Capture the cell that displays the provided text and extract its [x, y] central coordinate. 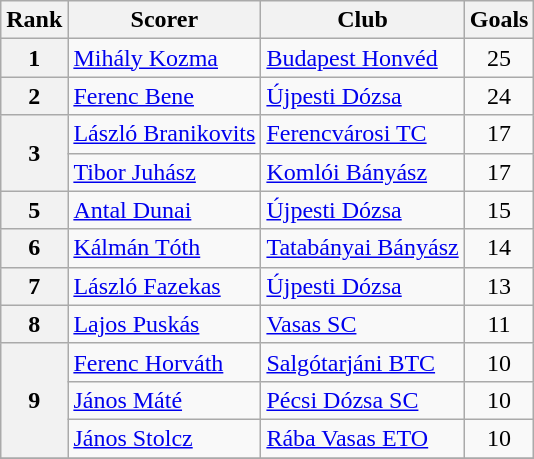
2 [34, 96]
Komlói Bányász [362, 172]
25 [499, 58]
László Fazekas [164, 286]
8 [34, 324]
24 [499, 96]
9 [34, 400]
1 [34, 58]
Club [362, 20]
Antal Dunai [164, 210]
Ferenc Bene [164, 96]
14 [499, 248]
Pécsi Dózsa SC [362, 400]
Ferencvárosi TC [362, 134]
13 [499, 286]
Budapest Honvéd [362, 58]
Mihály Kozma [164, 58]
3 [34, 153]
János Máté [164, 400]
László Branikovits [164, 134]
Salgótarjáni BTC [362, 362]
Tibor Juhász [164, 172]
Lajos Puskás [164, 324]
7 [34, 286]
Rába Vasas ETO [362, 438]
11 [499, 324]
Kálmán Tóth [164, 248]
Goals [499, 20]
Tatabányai Bányász [362, 248]
Rank [34, 20]
6 [34, 248]
15 [499, 210]
Ferenc Horváth [164, 362]
János Stolcz [164, 438]
Vasas SC [362, 324]
Scorer [164, 20]
5 [34, 210]
